Return [X, Y] of the center of cell containing provided text 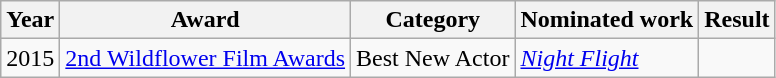
Category [433, 20]
Award [206, 20]
2015 [30, 58]
Result [737, 20]
Year [30, 20]
Best New Actor [433, 58]
2nd Wildflower Film Awards [206, 58]
Nominated work [607, 20]
Night Flight [607, 58]
